Identify which cell holds the provided text, then report its [X, Y] central coordinate. 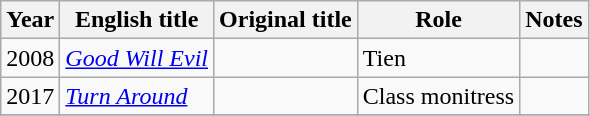
Turn Around [137, 96]
Role [438, 20]
2008 [30, 58]
Good Will Evil [137, 58]
Class monitress [438, 96]
Notes [554, 20]
English title [137, 20]
Tien [438, 58]
Year [30, 20]
2017 [30, 96]
Original title [286, 20]
